Detect which cell encompasses the target text, then output its [x, y] center coordinate. 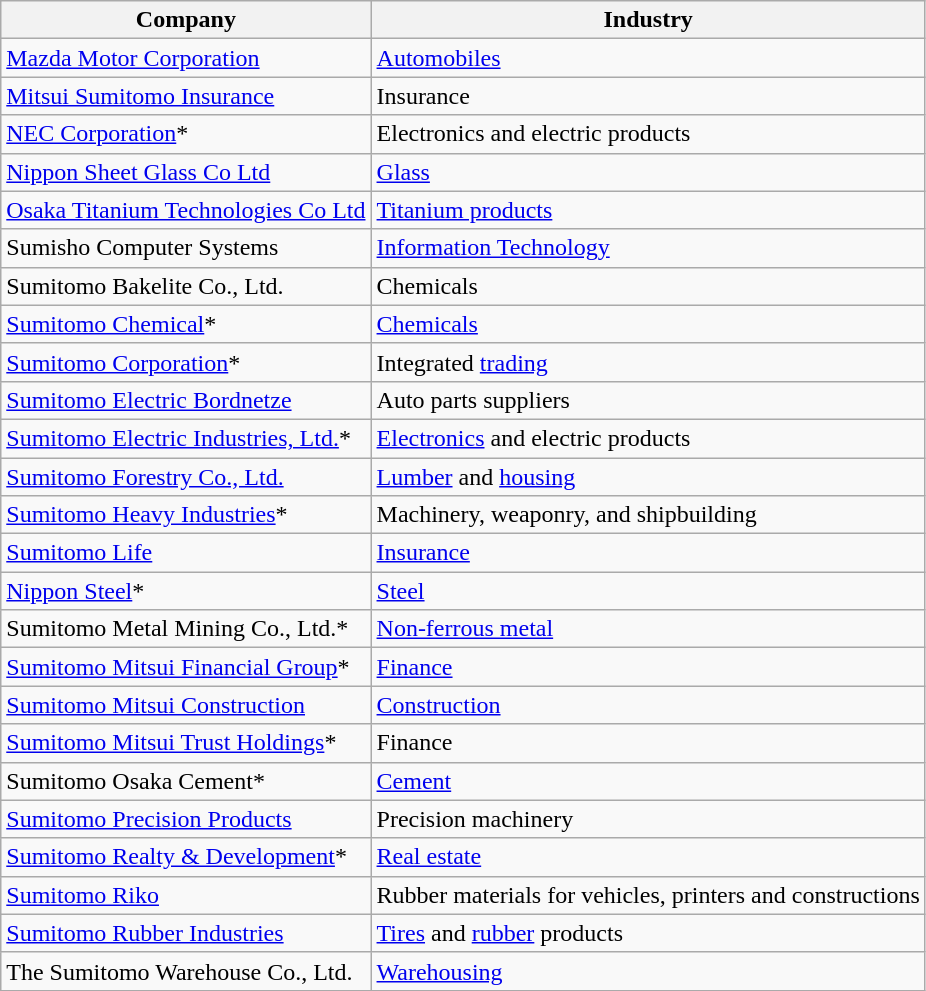
Sumitomo Life [186, 553]
Auto parts suppliers [648, 400]
Real estate [648, 857]
Lumber and housing [648, 477]
Automobiles [648, 58]
Sumitomo Heavy Industries* [186, 515]
Glass [648, 172]
Sumitomo Mitsui Trust Holdings* [186, 743]
Tires and rubber products [648, 933]
Sumitomo Chemical* [186, 324]
Non-ferrous metal [648, 629]
Machinery, weaponry, and shipbuilding [648, 515]
Sumitomo Riko [186, 895]
Industry [648, 20]
Nippon Sheet Glass Co Ltd [186, 172]
Sumitomo Forestry Co., Ltd. [186, 477]
Mitsui Sumitomo Insurance [186, 96]
Sumitomo Bakelite Co., Ltd. [186, 286]
Titanium products [648, 210]
Sumitomo Precision Products [186, 819]
Mazda Motor Corporation [186, 58]
Sumisho Computer Systems [186, 248]
Rubber materials for vehicles, printers and constructions [648, 895]
Warehousing [648, 971]
Construction [648, 705]
Sumitomo Rubber Industries [186, 933]
NEC Corporation* [186, 134]
Precision machinery [648, 819]
The Sumitomo Warehouse Co., Ltd. [186, 971]
Sumitomo Mitsui Construction [186, 705]
Sumitomo Electric Industries, Ltd.* [186, 438]
Nippon Steel* [186, 591]
Sumitomo Mitsui Financial Group* [186, 667]
Sumitomo Corporation* [186, 362]
Sumitomo Electric Bordnetze [186, 400]
Sumitomo Metal Mining Co., Ltd.* [186, 629]
Cement [648, 781]
Company [186, 20]
Steel [648, 591]
Integrated trading [648, 362]
Sumitomo Osaka Cement* [186, 781]
Sumitomo Realty & Development* [186, 857]
Information Technology [648, 248]
Osaka Titanium Technologies Co Ltd [186, 210]
